Determine the (x, y) coordinate at the center of the cell enclosing the given text.  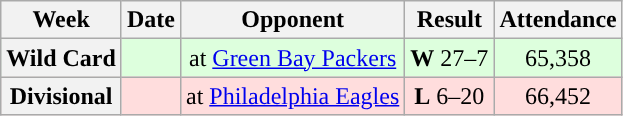
Attendance (558, 20)
W 27–7 (450, 58)
66,452 (558, 96)
Week (62, 20)
Wild Card (62, 58)
at Philadelphia Eagles (292, 96)
Date (150, 20)
Divisional (62, 96)
L 6–20 (450, 96)
65,358 (558, 58)
at Green Bay Packers (292, 58)
Result (450, 20)
Opponent (292, 20)
